Detect which cell encompasses the target text, then output its (X, Y) center coordinate. 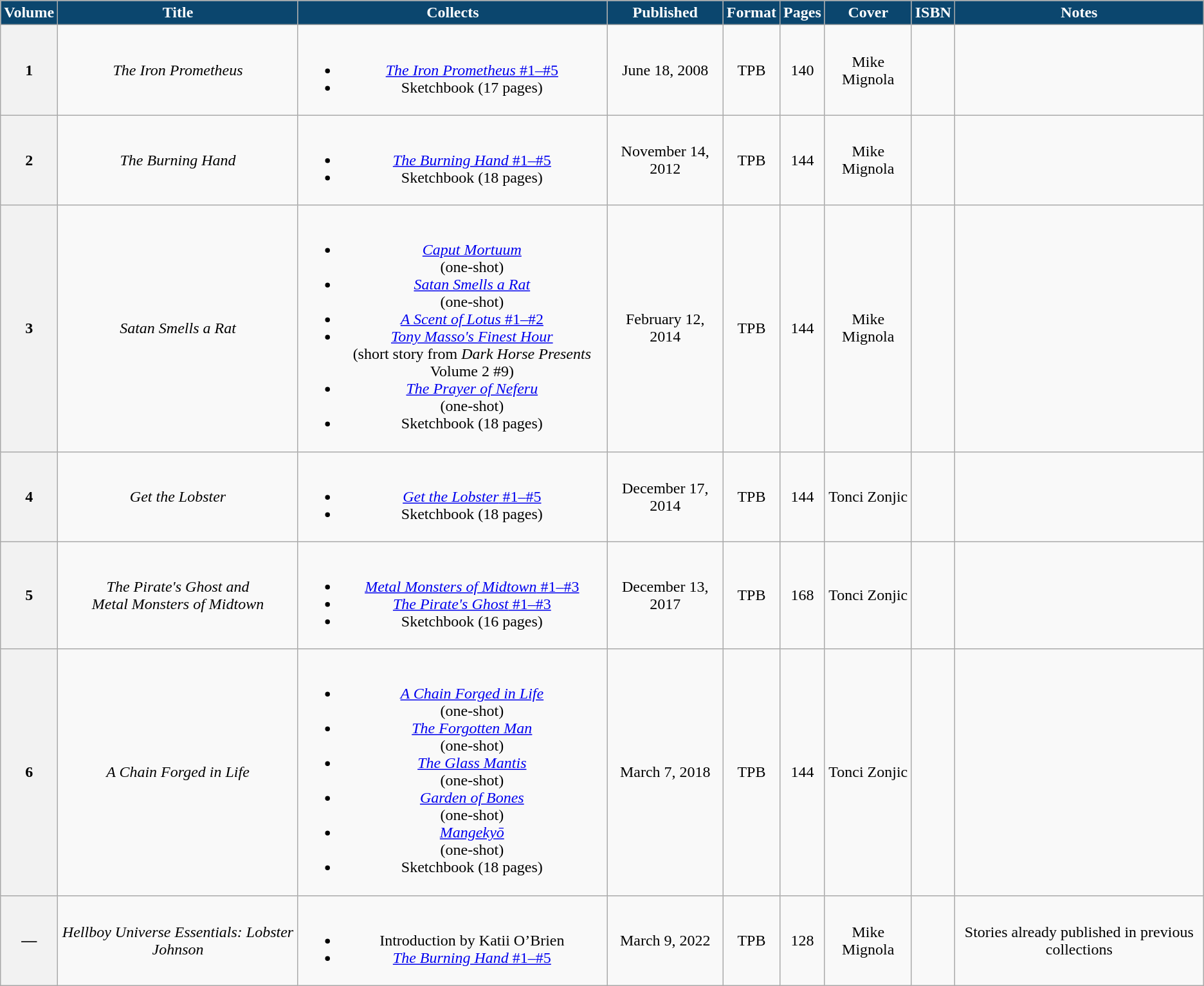
Format (751, 13)
ISBN (933, 13)
The Iron Prometheus #1–#5Sketchbook (17 pages) (453, 70)
June 18, 2008 (665, 70)
The Pirate's Ghost andMetal Monsters of Midtown (178, 596)
5 (30, 596)
Get the Lobster (178, 497)
3 (30, 328)
Collects (453, 13)
Volume (30, 13)
Stories already published in previous collections (1079, 940)
128 (803, 940)
Introduction by Katii O’BrienThe Burning Hand #1–#5 (453, 940)
March 9, 2022 (665, 940)
March 7, 2018 (665, 772)
Notes (1079, 13)
A Chain Forged in Life(one-shot)The Forgotten Man(one-shot)The Glass Mantis(one-shot)Garden of Bones(one-shot)Mangekyō(one-shot)Sketchbook (18 pages) (453, 772)
Get the Lobster #1–#5Sketchbook (18 pages) (453, 497)
November 14, 2012 (665, 160)
Satan Smells a Rat (178, 328)
A Chain Forged in Life (178, 772)
December 13, 2017 (665, 596)
4 (30, 497)
Hellboy Universe Essentials: Lobster Johnson (178, 940)
168 (803, 596)
140 (803, 70)
1 (30, 70)
The Burning Hand #1–#5Sketchbook (18 pages) (453, 160)
Cover (868, 13)
February 12, 2014 (665, 328)
Metal Monsters of Midtown #1–#3The Pirate's Ghost #1–#3Sketchbook (16 pages) (453, 596)
Published (665, 13)
Pages (803, 13)
6 (30, 772)
Title (178, 13)
— (30, 940)
2 (30, 160)
The Iron Prometheus (178, 70)
December 17, 2014 (665, 497)
The Burning Hand (178, 160)
